Capture the cell that displays the provided text and extract its (X, Y) central coordinate. 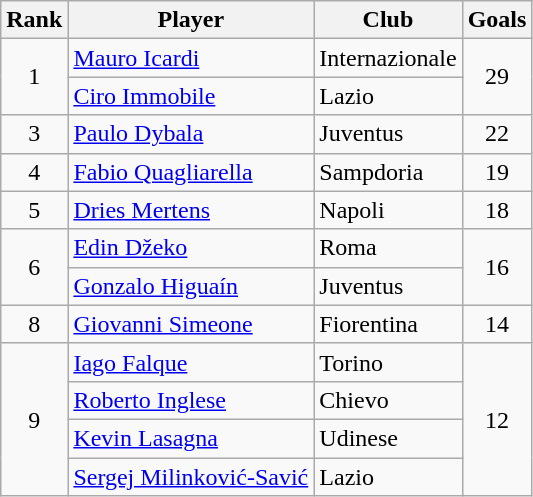
Chievo (388, 400)
Mauro Icardi (191, 58)
Paulo Dybala (191, 134)
Giovanni Simeone (191, 324)
Player (191, 20)
Torino (388, 362)
Edin Džeko (191, 248)
9 (34, 419)
Sergej Milinković-Savić (191, 477)
6 (34, 267)
3 (34, 134)
19 (497, 172)
Fiorentina (388, 324)
Gonzalo Higuaín (191, 286)
18 (497, 210)
16 (497, 267)
Napoli (388, 210)
29 (497, 77)
Goals (497, 20)
Roberto Inglese (191, 400)
12 (497, 419)
1 (34, 77)
8 (34, 324)
5 (34, 210)
Internazionale (388, 58)
22 (497, 134)
Club (388, 20)
Fabio Quagliarella (191, 172)
14 (497, 324)
Kevin Lasagna (191, 438)
4 (34, 172)
Dries Mertens (191, 210)
Sampdoria (388, 172)
Udinese (388, 438)
Roma (388, 248)
Rank (34, 20)
Ciro Immobile (191, 96)
Iago Falque (191, 362)
